Extract the (x, y) coordinate from the center of the cell holding the provided text.  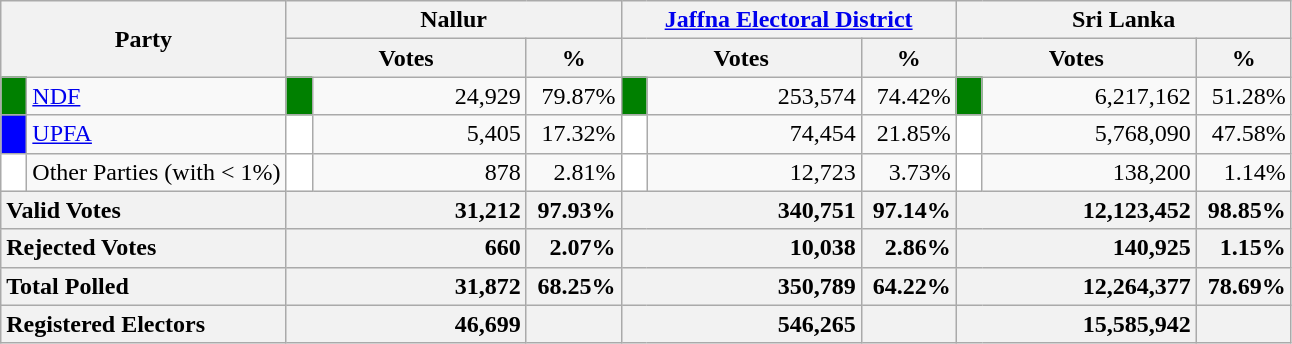
6,217,162 (1089, 96)
Other Parties (with < 1%) (156, 172)
47.58% (1244, 134)
98.85% (1244, 210)
51.28% (1244, 96)
3.73% (908, 172)
12,723 (754, 172)
253,574 (754, 96)
5,405 (419, 134)
2.86% (908, 248)
140,925 (1076, 248)
Registered Electors (144, 324)
Nallur (454, 20)
Jaffna Electoral District (788, 20)
12,123,452 (1076, 210)
Valid Votes (144, 210)
12,264,377 (1076, 286)
24,929 (419, 96)
64.22% (908, 286)
546,265 (741, 324)
10,038 (741, 248)
46,699 (406, 324)
350,789 (741, 286)
138,200 (1089, 172)
79.87% (574, 96)
1.14% (1244, 172)
NDF (156, 96)
31,872 (406, 286)
74.42% (908, 96)
Total Polled (144, 286)
31,212 (406, 210)
97.14% (908, 210)
Party (144, 39)
17.32% (574, 134)
1.15% (1244, 248)
660 (406, 248)
68.25% (574, 286)
Sri Lanka (1124, 20)
878 (419, 172)
97.93% (574, 210)
UPFA (156, 134)
15,585,942 (1076, 324)
Rejected Votes (144, 248)
2.07% (574, 248)
5,768,090 (1089, 134)
2.81% (574, 172)
21.85% (908, 134)
78.69% (1244, 286)
74,454 (754, 134)
340,751 (741, 210)
